Scan for the cell matching the given text and deliver its [X, Y] coordinate at center. 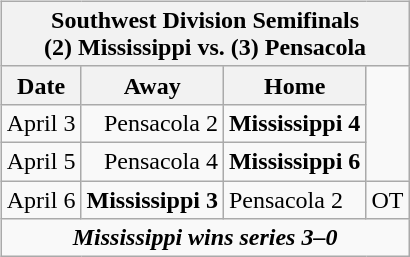
Pensacola 4 [152, 161]
Date [41, 85]
Mississippi 4 [294, 123]
April 5 [41, 161]
Mississippi 3 [152, 199]
Mississippi 6 [294, 161]
Southwest Division Semifinals(2) Mississippi vs. (3) Pensacola [205, 34]
April 3 [41, 123]
Home [294, 85]
OT [388, 199]
Away [152, 85]
Mississippi wins series 3–0 [205, 238]
April 6 [41, 199]
